Provide the [x, y] coordinate of the cell's center where the given text is located.  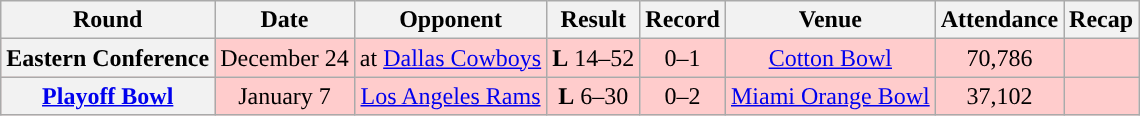
Miami Orange Bowl [830, 96]
70,786 [999, 58]
Playoff Bowl [108, 96]
Cotton Bowl [830, 58]
at Dallas Cowboys [450, 58]
Recap [1102, 20]
Attendance [999, 20]
0–2 [683, 96]
37,102 [999, 96]
December 24 [285, 58]
L 6–30 [594, 96]
Record [683, 20]
L 14–52 [594, 58]
Round [108, 20]
Opponent [450, 20]
Los Angeles Rams [450, 96]
January 7 [285, 96]
Result [594, 20]
Venue [830, 20]
Eastern Conference [108, 58]
Date [285, 20]
0–1 [683, 58]
